Return the [X, Y] coordinate for the center point of the cell that contains the specified text.  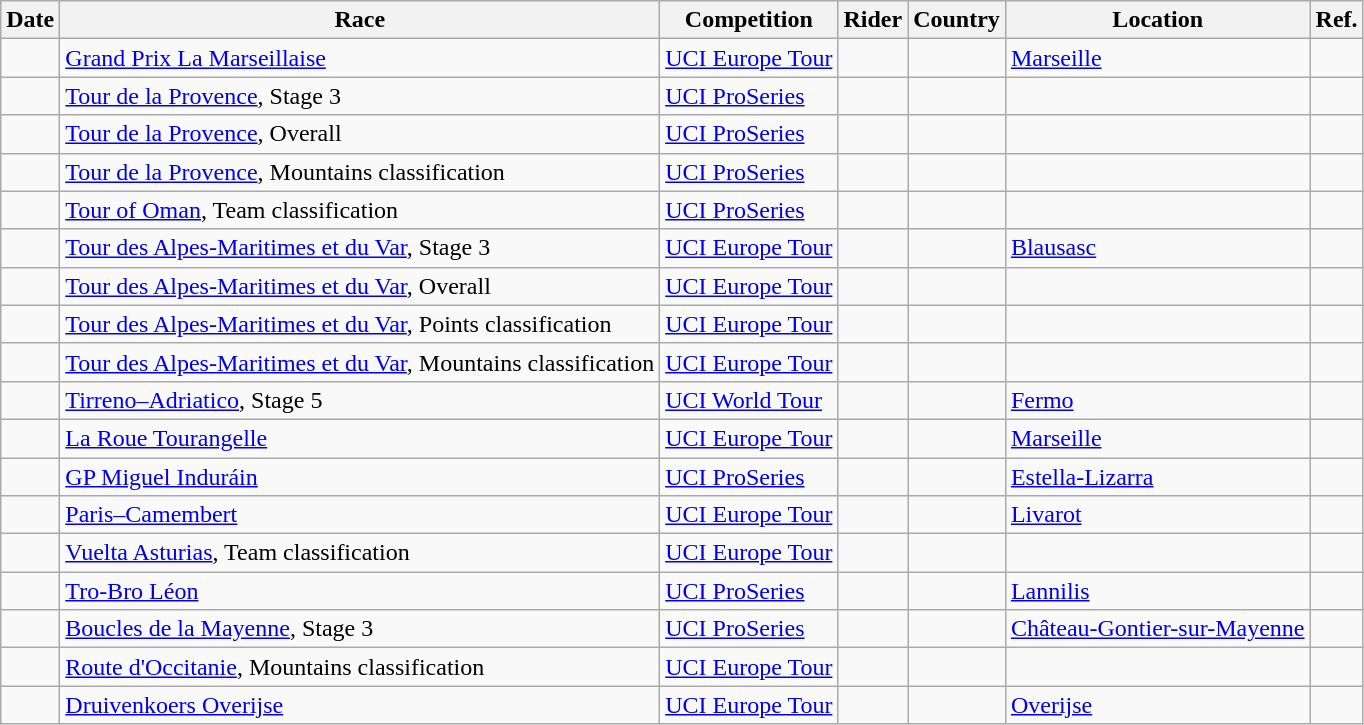
UCI World Tour [749, 400]
Tro-Bro Léon [360, 591]
Château-Gontier-sur-Mayenne [1158, 629]
Date [30, 20]
Overijse [1158, 705]
Tour des Alpes-Maritimes et du Var, Mountains classification [360, 362]
Fermo [1158, 400]
Lannilis [1158, 591]
Druivenkoers Overijse [360, 705]
La Roue Tourangelle [360, 438]
Grand Prix La Marseillaise [360, 58]
Country [957, 20]
Tirreno–Adriatico, Stage 5 [360, 400]
Route d'Occitanie, Mountains classification [360, 667]
Vuelta Asturias, Team classification [360, 553]
Ref. [1336, 20]
Estella-Lizarra [1158, 477]
Race [360, 20]
Tour des Alpes-Maritimes et du Var, Overall [360, 286]
Tour de la Provence, Stage 3 [360, 96]
Tour de la Provence, Overall [360, 134]
Tour des Alpes-Maritimes et du Var, Stage 3 [360, 248]
Livarot [1158, 515]
GP Miguel Induráin [360, 477]
Tour des Alpes-Maritimes et du Var, Points classification [360, 324]
Paris–Camembert [360, 515]
Location [1158, 20]
Blausasc [1158, 248]
Tour of Oman, Team classification [360, 210]
Boucles de la Mayenne, Stage 3 [360, 629]
Tour de la Provence, Mountains classification [360, 172]
Rider [873, 20]
Competition [749, 20]
